Output the (x, y) coordinate of the center of the cell containing the given text.  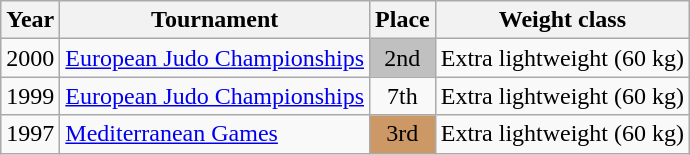
Tournament (215, 20)
3rd (403, 134)
Place (403, 20)
7th (403, 96)
Weight class (562, 20)
1997 (30, 134)
Mediterranean Games (215, 134)
2nd (403, 58)
1999 (30, 96)
2000 (30, 58)
Year (30, 20)
